Capture the cell that displays the provided text and extract its [x, y] central coordinate. 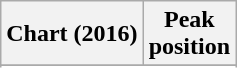
Chart (2016) [72, 34]
Peak position [189, 34]
